Determine the [X, Y] coordinate at the center of the cell enclosing the given text.  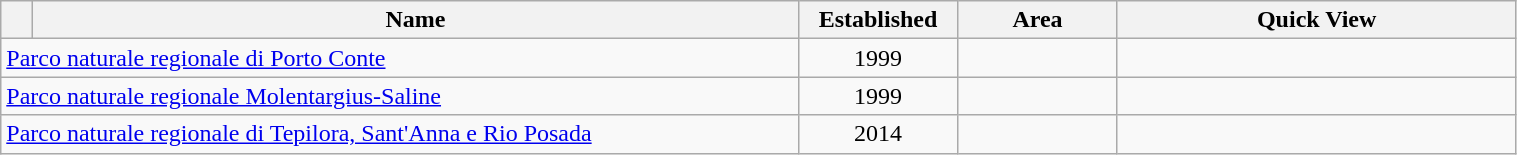
2014 [878, 134]
Name [416, 20]
Parco naturale regionale di Porto Conte [400, 58]
Established [878, 20]
Quick View [1316, 20]
Parco naturale regionale Molentargius-Saline [400, 96]
Parco naturale regionale di Tepilora, Sant'Anna e Rio Posada [400, 134]
Area [1038, 20]
